Output the [x, y] coordinate of the center of the cell containing the given text.  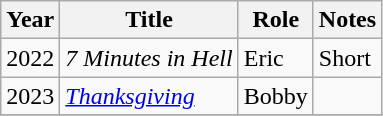
Bobby [276, 96]
Year [30, 20]
7 Minutes in Hell [149, 58]
Short [347, 58]
Thanksgiving [149, 96]
Notes [347, 20]
2022 [30, 58]
Role [276, 20]
Title [149, 20]
Eric [276, 58]
2023 [30, 96]
